Return (X, Y) of the center of cell containing provided text 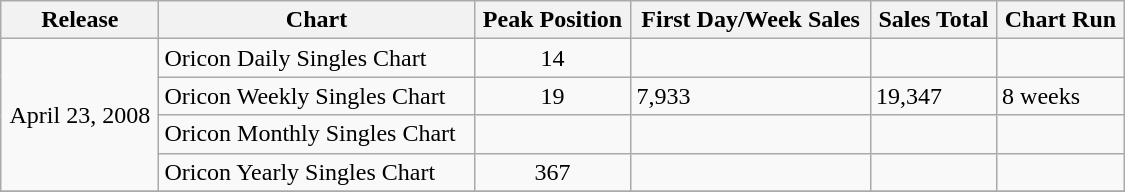
19,347 (933, 96)
Chart (316, 20)
Oricon Yearly Singles Chart (316, 172)
Release (80, 20)
8 weeks (1061, 96)
19 (552, 96)
Chart Run (1061, 20)
7,933 (750, 96)
Oricon Daily Singles Chart (316, 58)
Oricon Weekly Singles Chart (316, 96)
Oricon Monthly Singles Chart (316, 134)
Sales Total (933, 20)
367 (552, 172)
14 (552, 58)
April 23, 2008 (80, 115)
First Day/Week Sales (750, 20)
Peak Position (552, 20)
